Scan for the cell matching the given text and deliver its [X, Y] coordinate at center. 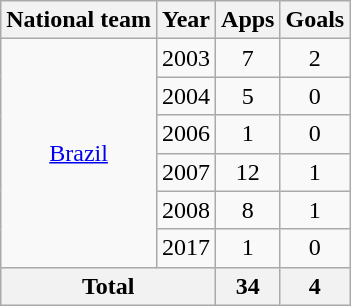
National team [79, 20]
2 [315, 58]
7 [248, 58]
8 [248, 210]
Goals [315, 20]
Brazil [79, 153]
4 [315, 286]
12 [248, 172]
2006 [186, 134]
Apps [248, 20]
5 [248, 96]
2004 [186, 96]
34 [248, 286]
Year [186, 20]
Total [108, 286]
2008 [186, 210]
2017 [186, 248]
2003 [186, 58]
2007 [186, 172]
